Identify which cell holds the provided text, then report its [x, y] central coordinate. 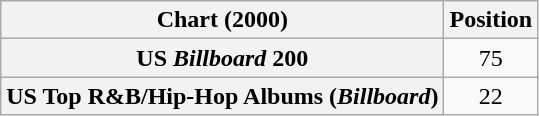
Position [491, 20]
US Top R&B/Hip-Hop Albums (Billboard) [222, 96]
22 [491, 96]
75 [491, 58]
Chart (2000) [222, 20]
US Billboard 200 [222, 58]
